Identify which cell holds the provided text, then report its [X, Y] central coordinate. 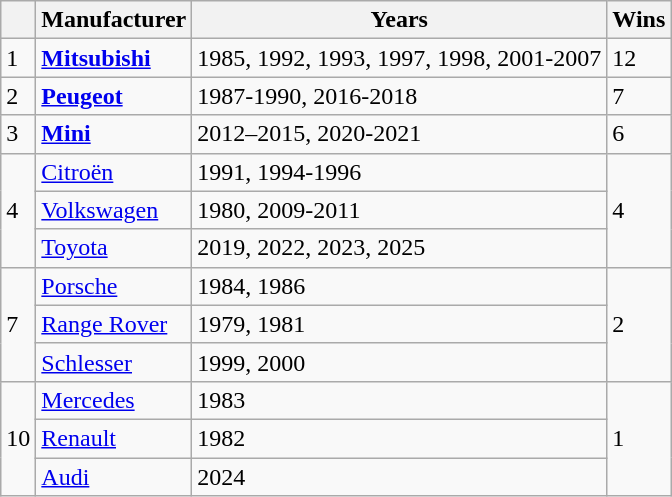
Mercedes [114, 400]
1980, 2009-2011 [400, 210]
1984, 1986 [400, 286]
1979, 1981 [400, 324]
Renault [114, 438]
10 [18, 438]
12 [639, 58]
2012–2015, 2020-2021 [400, 134]
Schlesser [114, 362]
Years [400, 20]
Mini [114, 134]
Citroën [114, 172]
2019, 2022, 2023, 2025 [400, 248]
3 [18, 134]
1991, 1994-1996 [400, 172]
Peugeot [114, 96]
Volkswagen [114, 210]
1982 [400, 438]
Audi [114, 477]
Porsche [114, 286]
Mitsubishi [114, 58]
1985, 1992, 1993, 1997, 1998, 2001-2007 [400, 58]
1987-1990, 2016-2018 [400, 96]
Manufacturer [114, 20]
6 [639, 134]
1983 [400, 400]
2024 [400, 477]
Range Rover [114, 324]
Wins [639, 20]
1999, 2000 [400, 362]
Toyota [114, 248]
